Find where the given text appears and provide that cell's center as [X, Y] coordinate. 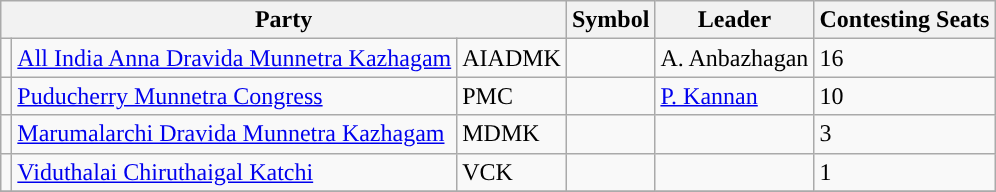
Symbol [610, 20]
PMC [512, 96]
Leader [734, 20]
P. Kannan [734, 96]
Contesting Seats [904, 20]
3 [904, 134]
A. Anbazhagan [734, 58]
AIADMK [512, 58]
Puducherry Munnetra Congress [234, 96]
MDMK [512, 134]
16 [904, 58]
All India Anna Dravida Munnetra Kazhagam [234, 58]
VCK [512, 172]
1 [904, 172]
10 [904, 96]
Party [284, 20]
Marumalarchi Dravida Munnetra Kazhagam [234, 134]
Viduthalai Chiruthaigal Katchi [234, 172]
